For the text-containing cell, return its midpoint in [X, Y] coordinate format. 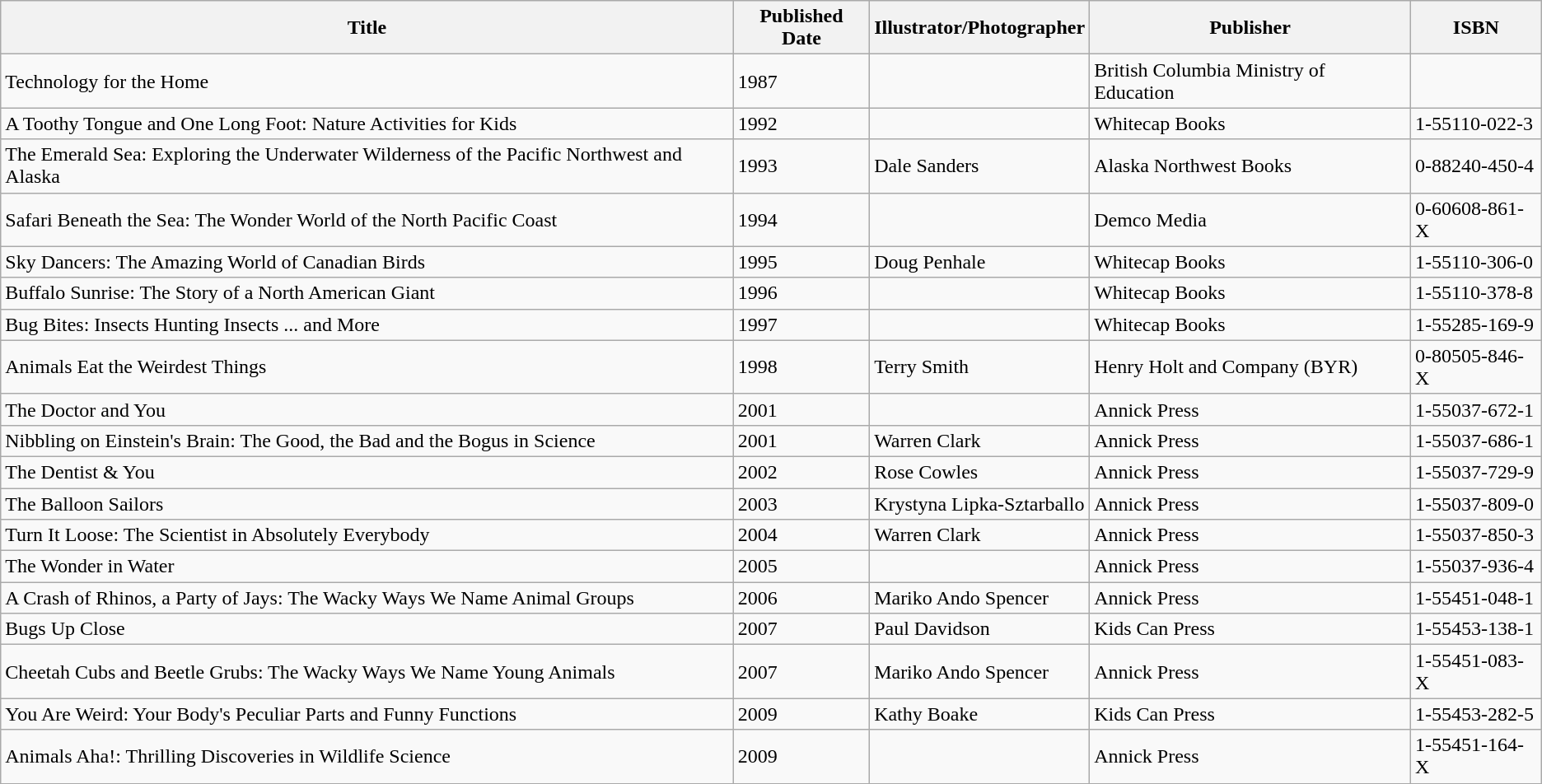
Animals Eat the Weirdest Things [367, 367]
Rose Cowles [980, 472]
The Dentist & You [367, 472]
1993 [801, 166]
Nibbling on Einstein's Brain: The Good, the Bad and the Bogus in Science [367, 441]
Buffalo Sunrise: The Story of a North American Giant [367, 293]
1-55037-936-4 [1476, 567]
Doug Penhale [980, 262]
Technology for the Home [367, 81]
Turn It Loose: The Scientist in Absolutely Everybody [367, 535]
Alaska Northwest Books [1250, 166]
Bug Bites: Insects Hunting Insects ... and More [367, 324]
Bugs Up Close [367, 629]
1998 [801, 367]
Sky Dancers: The Amazing World of Canadian Birds [367, 262]
A Toothy Tongue and One Long Foot: Nature Activities for Kids [367, 124]
1-55037-809-0 [1476, 503]
Publisher [1250, 28]
Henry Holt and Company (BYR) [1250, 367]
1-55285-169-9 [1476, 324]
Safari Beneath the Sea: The Wonder World of the North Pacific Coast [367, 219]
2002 [801, 472]
A Crash of Rhinos, a Party of Jays: The Wacky Ways We Name Animal Groups [367, 598]
Cheetah Cubs and Beetle Grubs: The Wacky Ways We Name Young Animals [367, 672]
2004 [801, 535]
1995 [801, 262]
2005 [801, 567]
1-55037-729-9 [1476, 472]
0-88240-450-4 [1476, 166]
1-55451-164-X [1476, 756]
Demco Media [1250, 219]
1-55110-378-8 [1476, 293]
0-80505-846-X [1476, 367]
1-55453-282-5 [1476, 714]
The Wonder in Water [367, 567]
Paul Davidson [980, 629]
Dale Sanders [980, 166]
Terry Smith [980, 367]
1987 [801, 81]
1-55037-686-1 [1476, 441]
Illustrator/Photographer [980, 28]
1996 [801, 293]
1-55037-672-1 [1476, 409]
Animals Aha!: Thrilling Discoveries in Wildlife Science [367, 756]
The Doctor and You [367, 409]
0-60608-861-X [1476, 219]
1-55451-083-X [1476, 672]
1997 [801, 324]
1-55453-138-1 [1476, 629]
1992 [801, 124]
The Emerald Sea: Exploring the Underwater Wilderness of the Pacific Northwest and Alaska [367, 166]
2003 [801, 503]
1-55110-022-3 [1476, 124]
Published Date [801, 28]
Krystyna Lipka-Sztarballo [980, 503]
2006 [801, 598]
1-55110-306-0 [1476, 262]
1994 [801, 219]
The Balloon Sailors [367, 503]
1-55451-048-1 [1476, 598]
Kathy Boake [980, 714]
ISBN [1476, 28]
British Columbia Ministry of Education [1250, 81]
Title [367, 28]
You Are Weird: Your Body's Peculiar Parts and Funny Functions [367, 714]
1-55037-850-3 [1476, 535]
